Identify which cell holds the provided text, then report its (X, Y) central coordinate. 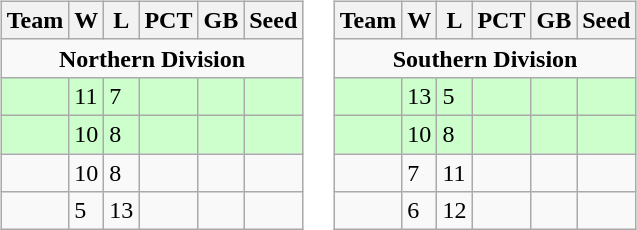
Northern Division (152, 58)
Southern Division (485, 58)
6 (420, 211)
12 (454, 211)
